Pinpoint the cell where the given text exists, returning its [x, y] midpoint coordinate. 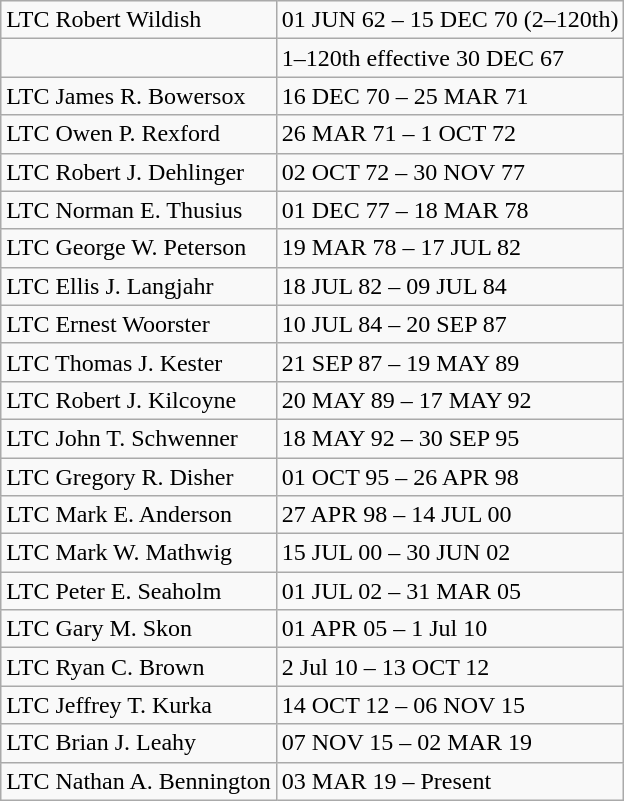
01 JUL 02 – 31 MAR 05 [450, 591]
LTC Norman E. Thusius [139, 210]
LTC Robert J. Kilcoyne [139, 400]
18 MAY 92 – 30 SEP 95 [450, 438]
01 APR 05 – 1 Jul 10 [450, 629]
LTC Gregory R. Disher [139, 477]
LTC James R. Bowersox [139, 96]
26 MAR 71 – 1 OCT 72 [450, 134]
01 JUN 62 – 15 DEC 70 (2–120th) [450, 20]
LTC Owen P. Rexford [139, 134]
LTC Gary M. Skon [139, 629]
LTC Thomas J. Kester [139, 362]
03 MAR 19 – Present [450, 781]
LTC Brian J. Leahy [139, 743]
07 NOV 15 – 02 MAR 19 [450, 743]
10 JUL 84 – 20 SEP 87 [450, 324]
15 JUL 00 – 30 JUN 02 [450, 553]
27 APR 98 – 14 JUL 00 [450, 515]
19 MAR 78 – 17 JUL 82 [450, 248]
LTC Robert J. Dehlinger [139, 172]
LTC Nathan A. Bennington [139, 781]
01 DEC 77 – 18 MAR 78 [450, 210]
LTC George W. Peterson [139, 248]
LTC Ernest Woorster [139, 324]
LTC Ellis J. Langjahr [139, 286]
LTC John T. Schwenner [139, 438]
18 JUL 82 – 09 JUL 84 [450, 286]
LTC Robert Wildish [139, 20]
14 OCT 12 – 06 NOV 15 [450, 705]
LTC Jeffrey T. Kurka [139, 705]
LTC Mark W. Mathwig [139, 553]
LTC Peter E. Seaholm [139, 591]
01 OCT 95 – 26 APR 98 [450, 477]
2 Jul 10 – 13 OCT 12 [450, 667]
1–120th effective 30 DEC 67 [450, 58]
LTC Mark E. Anderson [139, 515]
20 MAY 89 – 17 MAY 92 [450, 400]
21 SEP 87 – 19 MAY 89 [450, 362]
02 OCT 72 – 30 NOV 77 [450, 172]
LTC Ryan C. Brown [139, 667]
16 DEC 70 – 25 MAR 71 [450, 96]
